Return the [x, y] coordinate for the center point of the cell that contains the specified text.  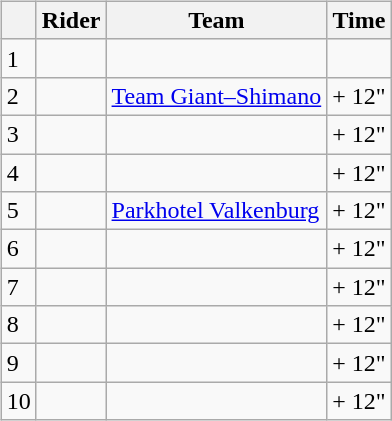
8 [18, 325]
2 [18, 96]
Rider [71, 20]
5 [18, 211]
Parkhotel Valkenburg [216, 211]
4 [18, 173]
7 [18, 287]
1 [18, 58]
9 [18, 363]
Team Giant–Shimano [216, 96]
Time [359, 20]
3 [18, 134]
Team [216, 20]
10 [18, 401]
6 [18, 249]
